Locate the cell with the specified text and output its [X, Y] center coordinate. 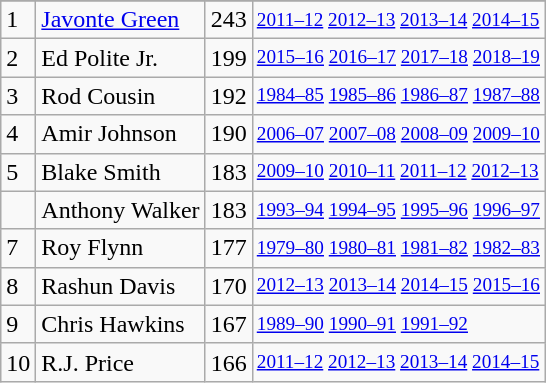
4 [18, 134]
10 [18, 362]
2015–16 2016–17 2017–18 2018–19 [398, 58]
166 [228, 362]
8 [18, 286]
Roy Flynn [120, 248]
177 [228, 248]
Chris Hawkins [120, 324]
2 [18, 58]
Blake Smith [120, 172]
5 [18, 172]
1989–90 1990–91 1991–92 [398, 324]
9 [18, 324]
Amir Johnson [120, 134]
170 [228, 286]
1979–80 1980–81 1981–82 1982–83 [398, 248]
7 [18, 248]
Anthony Walker [120, 210]
1984–85 1985–86 1986–87 1987–88 [398, 96]
Javonte Green [120, 20]
2009–10 2010–11 2011–12 2012–13 [398, 172]
192 [228, 96]
R.J. Price [120, 362]
1993–94 1994–95 1995–96 1996–97 [398, 210]
Rod Cousin [120, 96]
3 [18, 96]
190 [228, 134]
Ed Polite Jr. [120, 58]
2006–07 2007–08 2008–09 2009–10 [398, 134]
1 [18, 20]
243 [228, 20]
199 [228, 58]
167 [228, 324]
2012–13 2013–14 2014–15 2015–16 [398, 286]
Rashun Davis [120, 286]
